Provide the (x, y) coordinate of the cell's center where the given text is located.  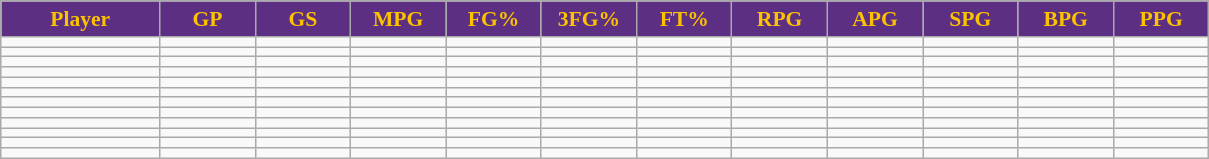
MPG (398, 19)
FG% (494, 19)
3FG% (588, 19)
GP (208, 19)
Player (80, 19)
SPG (970, 19)
PPG (1161, 19)
APG (874, 19)
FT% (684, 19)
GS (302, 19)
BPG (1066, 19)
RPG (780, 19)
